Provide the [x, y] coordinate of the cell's center where the given text is located.  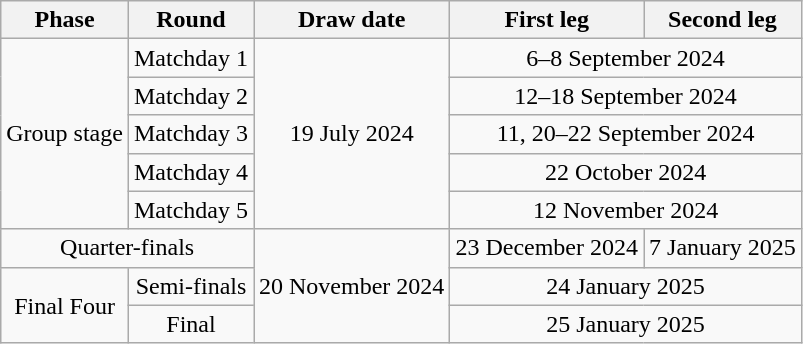
Phase [65, 20]
Final [190, 324]
Round [190, 20]
Second leg [723, 20]
Final Four [65, 305]
12 November 2024 [626, 210]
23 December 2024 [547, 248]
Draw date [352, 20]
12–18 September 2024 [626, 96]
Quarter-finals [128, 248]
Semi-finals [190, 286]
Matchday 1 [190, 58]
Matchday 5 [190, 210]
7 January 2025 [723, 248]
6–8 September 2024 [626, 58]
Matchday 2 [190, 96]
20 November 2024 [352, 286]
Matchday 4 [190, 172]
Group stage [65, 134]
First leg [547, 20]
Matchday 3 [190, 134]
25 January 2025 [626, 324]
22 October 2024 [626, 172]
24 January 2025 [626, 286]
11, 20–22 September 2024 [626, 134]
19 July 2024 [352, 134]
